Pinpoint the cell where the given text exists, returning its [x, y] midpoint coordinate. 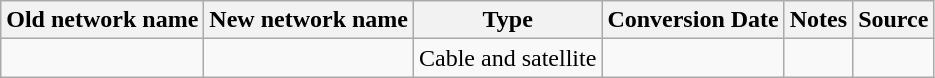
Conversion Date [693, 20]
New network name [309, 20]
Source [894, 20]
Notes [818, 20]
Cable and satellite [508, 58]
Old network name [102, 20]
Type [508, 20]
